Identify which cell holds the provided text, then report its (X, Y) central coordinate. 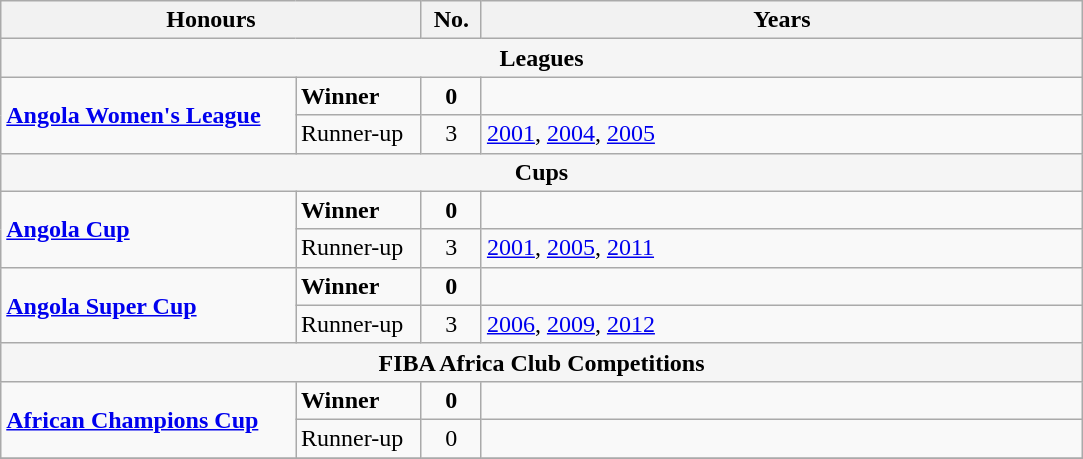
2006, 2009, 2012 (782, 324)
No. (451, 20)
Leagues (542, 58)
African Champions Cup (148, 419)
Angola Cup (148, 229)
Angola Women's League (148, 115)
2001, 2004, 2005 (782, 134)
FIBA Africa Club Competitions (542, 362)
Honours (212, 20)
Cups (542, 172)
Years (782, 20)
Angola Super Cup (148, 305)
2001, 2005, 2011 (782, 248)
